Extract the [x, y] coordinate from the center of the cell holding the provided text.  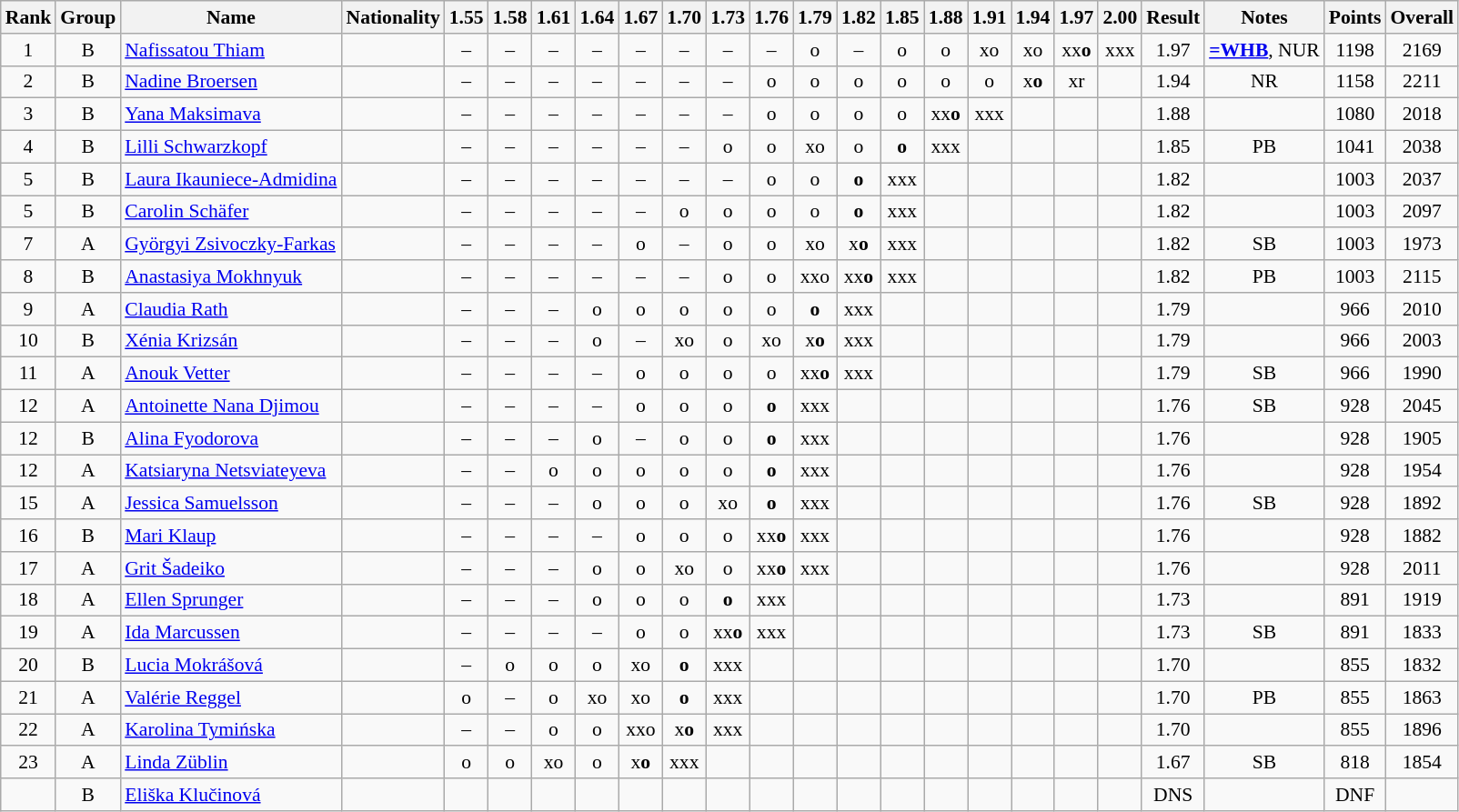
NR [1264, 82]
1973 [1422, 245]
2.00 [1120, 17]
1.58 [510, 17]
1854 [1422, 763]
9 [29, 309]
2097 [1422, 212]
Györgyi Zsivoczky-Farkas [231, 245]
Rank [29, 17]
DNS [1173, 795]
=WHB, NUR [1264, 50]
16 [29, 536]
DNF [1355, 795]
2018 [1422, 115]
Group [87, 17]
1905 [1422, 438]
1919 [1422, 600]
Notes [1264, 17]
11 [29, 374]
Valérie Reggel [231, 697]
10 [29, 341]
1.61 [554, 17]
2169 [1422, 50]
2011 [1422, 568]
2 [29, 82]
Ida Marcussen [231, 633]
Linda Züblin [231, 763]
21 [29, 697]
4 [29, 147]
3 [29, 115]
Eliška Klučinová [231, 795]
1892 [1422, 504]
Nafissatou Thiam [231, 50]
Mari Klaup [231, 536]
818 [1355, 763]
2003 [1422, 341]
8 [29, 276]
Karolina Tymińska [231, 730]
1158 [1355, 82]
2211 [1422, 82]
Katsiaryna Netsviateyeva [231, 471]
Ellen Sprunger [231, 600]
18 [29, 600]
Xénia Krizsán [231, 341]
1882 [1422, 536]
22 [29, 730]
Anastasiya Mokhnyuk [231, 276]
Antoinette Nana Djimou [231, 406]
19 [29, 633]
1833 [1422, 633]
Nadine Broersen [231, 82]
23 [29, 763]
Grit Šadeiko [231, 568]
1198 [1355, 50]
1832 [1422, 666]
Lucia Mokrášová [231, 666]
20 [29, 666]
Name [231, 17]
1041 [1355, 147]
2045 [1422, 406]
Alina Fyodorova [231, 438]
1896 [1422, 730]
1863 [1422, 697]
1990 [1422, 374]
2010 [1422, 309]
2037 [1422, 179]
Anouk Vetter [231, 374]
1954 [1422, 471]
7 [29, 245]
Result [1173, 17]
Carolin Schäfer [231, 212]
2115 [1422, 276]
15 [29, 504]
2038 [1422, 147]
1.55 [467, 17]
1.64 [597, 17]
Laura Ikauniece-Admidina [231, 179]
1 [29, 50]
Lilli Schwarzkopf [231, 147]
Overall [1422, 17]
Points [1355, 17]
1080 [1355, 115]
Jessica Samuelsson [231, 504]
Nationality [393, 17]
17 [29, 568]
Yana Maksimava [231, 115]
Claudia Rath [231, 309]
xr [1076, 82]
1.91 [990, 17]
